From the cell containing the given text, extract its center point as [x, y] coordinate. 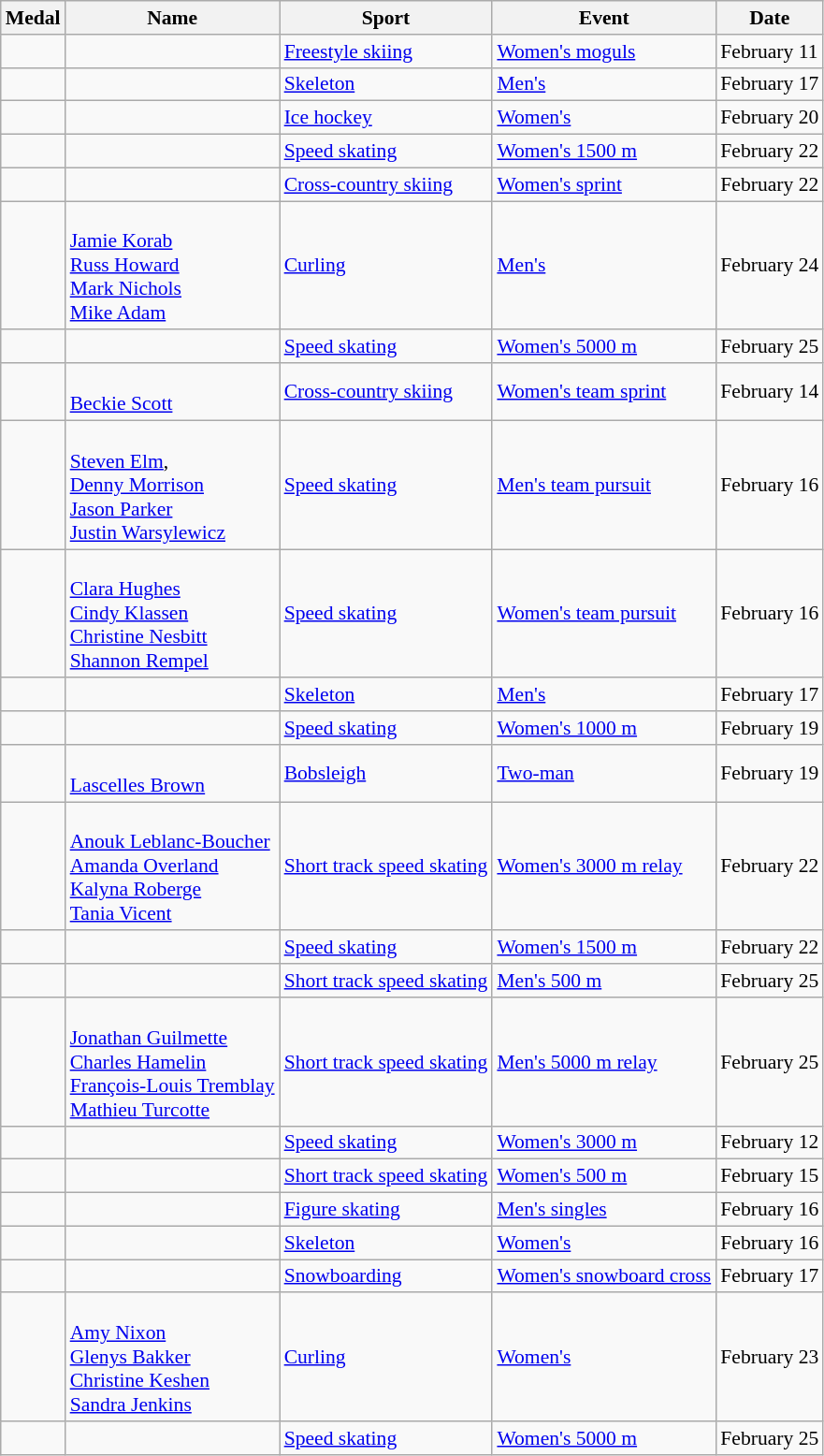
Ice hockey [386, 118]
Jonathan GuilmetteCharles HamelinFrançois-Louis TremblayMathieu Turcotte [172, 1062]
Sport [386, 18]
Two-man [604, 773]
Lascelles Brown [172, 773]
Anouk Leblanc-BoucherAmanda OverlandKalyna RobergeTania Vicent [172, 866]
Name [172, 18]
Women's 3000 m [604, 1143]
Jamie KorabRuss HowardMark NicholsMike Adam [172, 266]
Amy Nixon Glenys BakkerChristine KeshenSandra Jenkins [172, 1358]
February 11 [769, 51]
Men's 500 m [604, 981]
February 23 [769, 1358]
Women's 3000 m relay [604, 866]
Bobsleigh [386, 773]
Medal [34, 18]
February 15 [769, 1176]
February 12 [769, 1143]
Women's 1000 m [604, 728]
Date [769, 18]
Men's team pursuit [604, 485]
February 20 [769, 118]
Men's 5000 m relay [604, 1062]
February 14 [769, 391]
February 24 [769, 266]
Women's moguls [604, 51]
Figure skating [386, 1210]
Women's snowboard cross [604, 1276]
Women's team sprint [604, 391]
Women's team pursuit [604, 614]
Beckie Scott [172, 391]
Event [604, 18]
Men's singles [604, 1210]
Steven Elm,Denny Morrison Jason ParkerJustin Warsylewicz [172, 485]
Snowboarding [386, 1276]
Women's sprint [604, 184]
Clara HughesCindy KlassenChristine NesbittShannon Rempel [172, 614]
Freestyle skiing [386, 51]
Women's 500 m [604, 1176]
